Scan for the cell matching the given text and deliver its [X, Y] coordinate at center. 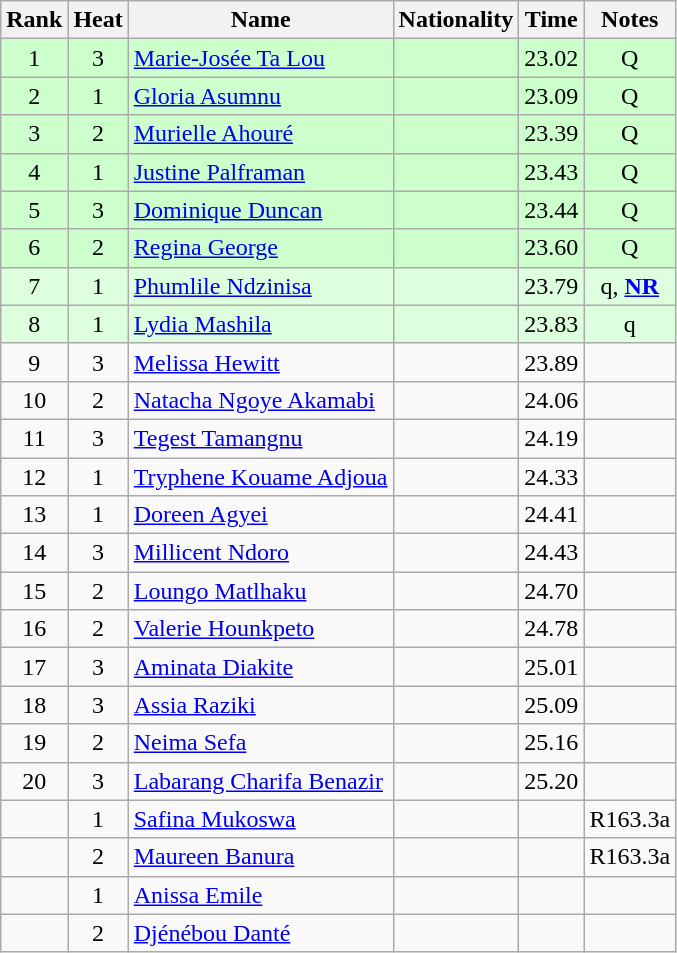
23.60 [552, 248]
Justine Palframan [260, 172]
24.06 [552, 400]
Labarang Charifa Benazir [260, 781]
Marie-Josée Ta Lou [260, 58]
10 [34, 400]
15 [34, 591]
7 [34, 286]
Name [260, 20]
24.19 [552, 438]
23.83 [552, 324]
Natacha Ngoye Akamabi [260, 400]
25.01 [552, 667]
23.02 [552, 58]
23.09 [552, 96]
12 [34, 477]
Melissa Hewitt [260, 362]
q [630, 324]
25.09 [552, 705]
Loungo Matlhaku [260, 591]
23.43 [552, 172]
13 [34, 515]
Doreen Agyei [260, 515]
19 [34, 743]
23.79 [552, 286]
17 [34, 667]
14 [34, 553]
Nationality [456, 20]
Assia Raziki [260, 705]
20 [34, 781]
Tryphene Kouame Adjoua [260, 477]
Lydia Mashila [260, 324]
Regina George [260, 248]
16 [34, 629]
5 [34, 210]
8 [34, 324]
Gloria Asumnu [260, 96]
24.33 [552, 477]
25.16 [552, 743]
Heat [98, 20]
Anissa Emile [260, 895]
Aminata Diakite [260, 667]
23.44 [552, 210]
24.41 [552, 515]
23.39 [552, 134]
23.89 [552, 362]
Time [552, 20]
Neima Sefa [260, 743]
Notes [630, 20]
Tegest Tamangnu [260, 438]
24.78 [552, 629]
Valerie Hounkpeto [260, 629]
24.70 [552, 591]
Maureen Banura [260, 857]
Djénébou Danté [260, 933]
Dominique Duncan [260, 210]
25.20 [552, 781]
q, NR [630, 286]
Safina Mukoswa [260, 819]
24.43 [552, 553]
4 [34, 172]
9 [34, 362]
Murielle Ahouré [260, 134]
Rank [34, 20]
11 [34, 438]
Phumlile Ndzinisa [260, 286]
6 [34, 248]
Millicent Ndoro [260, 553]
18 [34, 705]
